Scan for the cell matching the given text and deliver its (X, Y) coordinate at center. 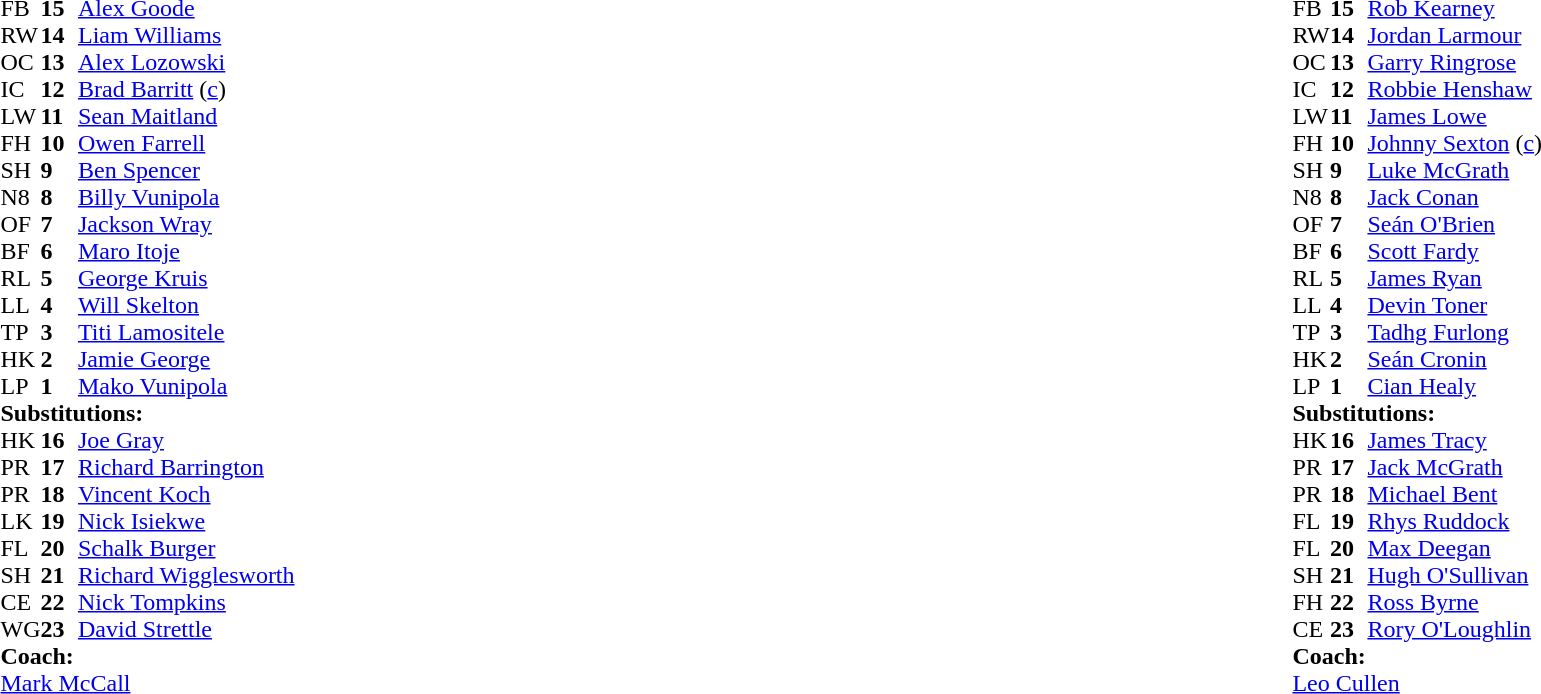
Richard Barrington (186, 468)
Joe Gray (186, 440)
Nick Tompkins (186, 602)
Vincent Koch (186, 494)
WG (20, 630)
Schalk Burger (186, 548)
Brad Barritt (c) (186, 90)
Mako Vunipola (186, 386)
Billy Vunipola (186, 198)
Ben Spencer (186, 170)
LK (20, 522)
Alex Lozowski (186, 62)
David Strettle (186, 630)
Richard Wigglesworth (186, 576)
Nick Isiekwe (186, 522)
Jamie George (186, 360)
Substitutions: (147, 414)
Titi Lamositele (186, 332)
Maro Itoje (186, 252)
Sean Maitland (186, 116)
Owen Farrell (186, 144)
Will Skelton (186, 306)
Liam Williams (186, 36)
George Kruis (186, 278)
Jackson Wray (186, 224)
Coach: (147, 656)
